For the text-containing cell, return its midpoint in (x, y) coordinate format. 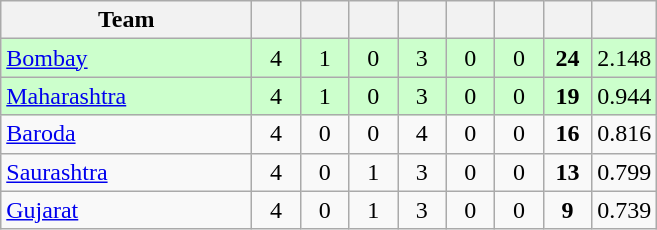
Saurashtra (126, 172)
0.816 (624, 134)
0.739 (624, 210)
19 (568, 96)
0.944 (624, 96)
Baroda (126, 134)
Maharashtra (126, 96)
16 (568, 134)
Team (126, 20)
24 (568, 58)
9 (568, 210)
2.148 (624, 58)
0.799 (624, 172)
13 (568, 172)
Gujarat (126, 210)
Bombay (126, 58)
